From the cell containing the given text, extract its center point as (X, Y) coordinate. 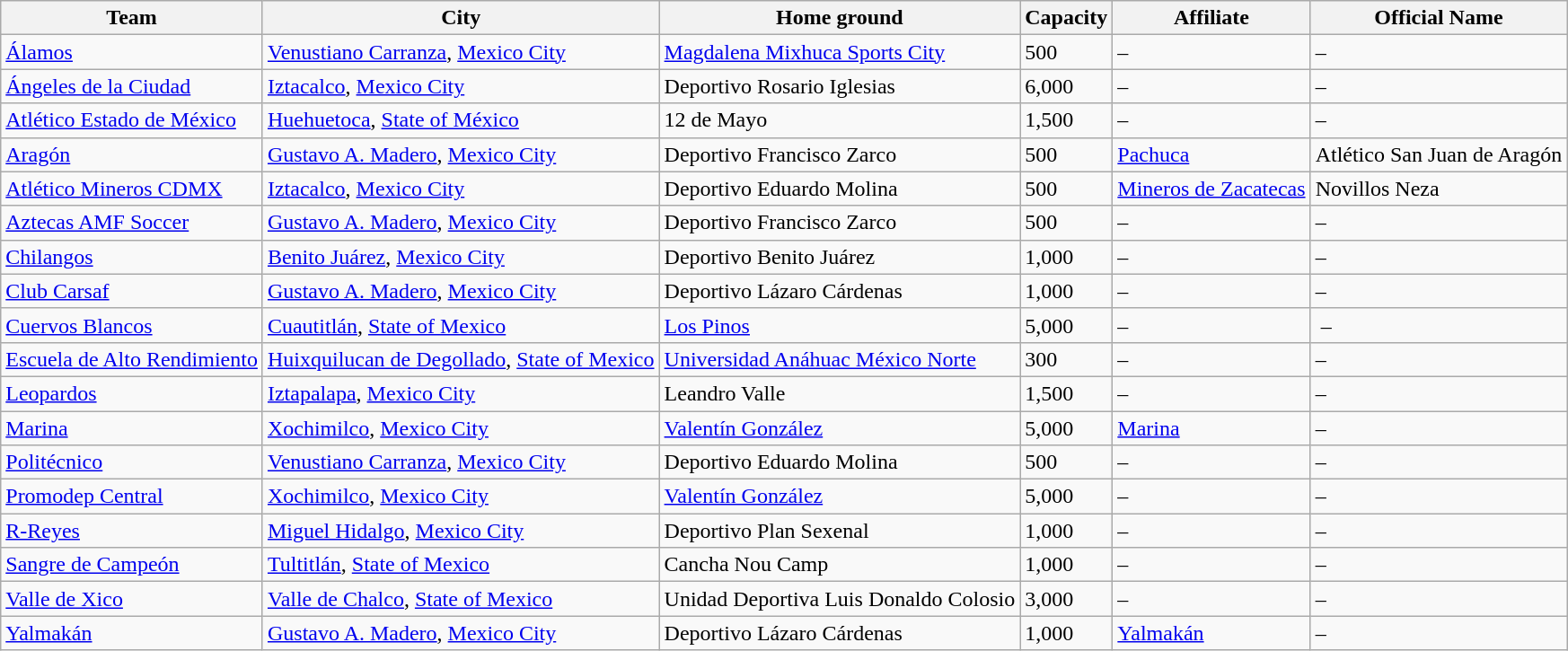
Ángeles de la Ciudad (132, 86)
Leopardos (132, 393)
Tultitlán, State of Mexico (461, 565)
3,000 (1067, 599)
Cuautitlán, State of Mexico (461, 325)
Deportivo Benito Juárez (840, 257)
Atlético Mineros CDMX (132, 189)
Team (132, 18)
Valle de Xico (132, 599)
300 (1067, 359)
Escuela de Alto Rendimiento (132, 359)
Home ground (840, 18)
Miguel Hidalgo, Mexico City (461, 531)
Pachuca (1211, 154)
Magdalena Mixhuca Sports City (840, 52)
6,000 (1067, 86)
Los Pinos (840, 325)
Cancha Nou Camp (840, 565)
Politécnico (132, 462)
Universidad Anáhuac México Norte (840, 359)
Valle de Chalco, State of Mexico (461, 599)
City (461, 18)
Aztecas AMF Soccer (132, 223)
R-Reyes (132, 531)
Sangre de Campeón (132, 565)
Unidad Deportiva Luis Donaldo Colosio (840, 599)
Official Name (1439, 18)
Cuervos Blancos (132, 325)
Chilangos (132, 257)
Deportivo Rosario Iglesias (840, 86)
12 de Mayo (840, 120)
Iztapalapa, Mexico City (461, 393)
Capacity (1067, 18)
Deportivo Plan Sexenal (840, 531)
Benito Juárez, Mexico City (461, 257)
Promodep Central (132, 497)
Atlético Estado de México (132, 120)
Aragón (132, 154)
Huehuetoca, State of México (461, 120)
Novillos Neza (1439, 189)
Affiliate (1211, 18)
Huixquilucan de Degollado, State of Mexico (461, 359)
Álamos (132, 52)
Atlético San Juan de Aragón (1439, 154)
Leandro Valle (840, 393)
Club Carsaf (132, 291)
Mineros de Zacatecas (1211, 189)
